Determine the [X, Y] coordinate at the center of the cell enclosing the given text.  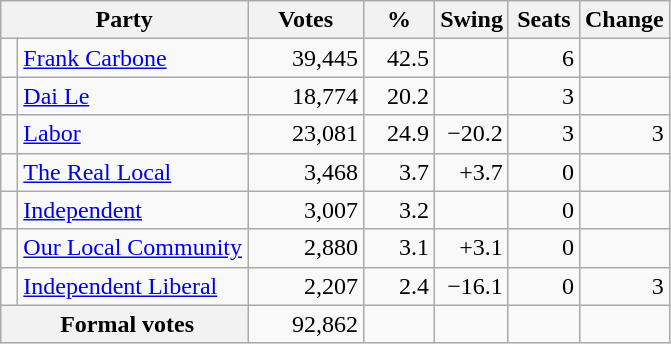
24.9 [400, 134]
42.5 [400, 58]
Votes [306, 20]
Dai Le [133, 96]
6 [544, 58]
Our Local Community [133, 248]
Independent Liberal [133, 286]
% [400, 20]
3.7 [400, 172]
Seats [544, 20]
2.4 [400, 286]
2,207 [306, 286]
Labor [133, 134]
23,081 [306, 134]
3,468 [306, 172]
Swing [472, 20]
39,445 [306, 58]
92,862 [306, 324]
20.2 [400, 96]
2,880 [306, 248]
−16.1 [472, 286]
The Real Local [133, 172]
3.2 [400, 210]
3,007 [306, 210]
+3.7 [472, 172]
Independent [133, 210]
Frank Carbone [133, 58]
3.1 [400, 248]
Party [124, 20]
+3.1 [472, 248]
−20.2 [472, 134]
Change [624, 20]
Formal votes [124, 324]
18,774 [306, 96]
